Find where the given text appears and provide that cell's center as (X, Y) coordinate. 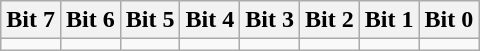
Bit 7 (31, 20)
Bit 4 (210, 20)
Bit 2 (329, 20)
Bit 5 (150, 20)
Bit 6 (90, 20)
Bit 3 (270, 20)
Bit 0 (449, 20)
Bit 1 (389, 20)
